Return (X, Y) of the center of cell containing provided text 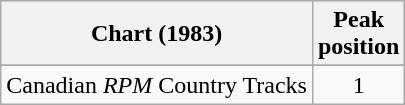
Chart (1983) (157, 34)
Canadian RPM Country Tracks (157, 85)
1 (358, 85)
Peakposition (358, 34)
